Identify which cell holds the provided text, then report its [x, y] central coordinate. 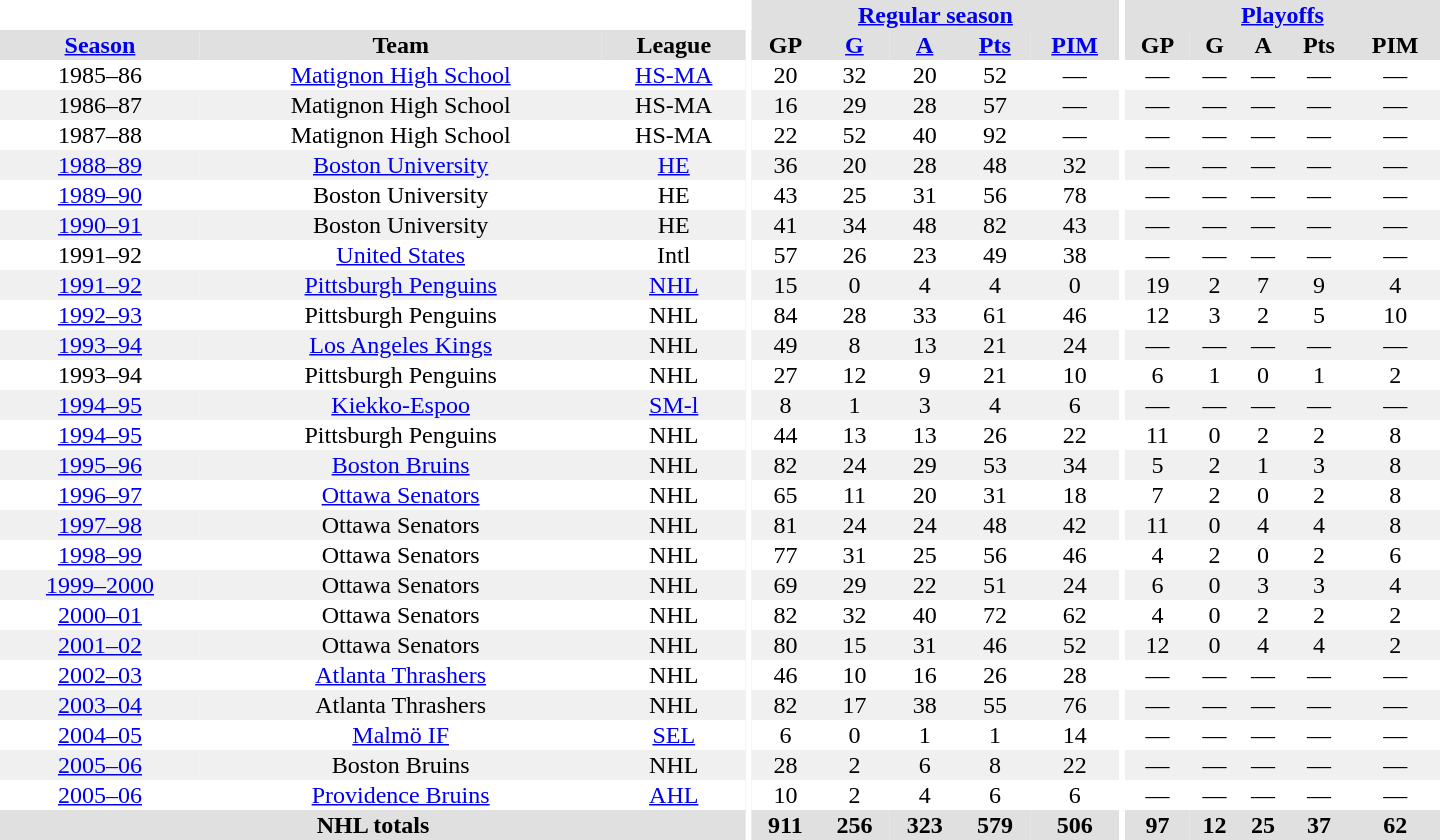
Intl [674, 255]
65 [785, 495]
78 [1074, 195]
506 [1074, 825]
1999–2000 [100, 585]
323 [925, 825]
69 [785, 585]
44 [785, 435]
18 [1074, 495]
76 [1074, 705]
51 [995, 585]
1996–97 [100, 495]
Playoffs [1282, 15]
SEL [674, 735]
Kiekko-Espoo [401, 405]
23 [925, 255]
1990–91 [100, 225]
1986–87 [100, 105]
Providence Bruins [401, 795]
41 [785, 225]
2000–01 [100, 615]
NHL totals [373, 825]
27 [785, 375]
61 [995, 315]
1987–88 [100, 135]
97 [1158, 825]
1998–99 [100, 555]
33 [925, 315]
2001–02 [100, 645]
2003–04 [100, 705]
92 [995, 135]
17 [854, 705]
911 [785, 825]
80 [785, 645]
19 [1158, 285]
Team [401, 45]
United States [401, 255]
AHL [674, 795]
53 [995, 465]
84 [785, 315]
77 [785, 555]
Regular season [935, 15]
256 [854, 825]
1992–93 [100, 315]
14 [1074, 735]
League [674, 45]
Season [100, 45]
1988–89 [100, 165]
Los Angeles Kings [401, 345]
81 [785, 525]
1997–98 [100, 525]
2004–05 [100, 735]
2002–03 [100, 675]
42 [1074, 525]
1995–96 [100, 465]
55 [995, 705]
36 [785, 165]
72 [995, 615]
Malmö IF [401, 735]
1989–90 [100, 195]
37 [1318, 825]
579 [995, 825]
SM-l [674, 405]
1985–86 [100, 75]
